Provide the [x, y] coordinate of the cell's center where the given text is located.  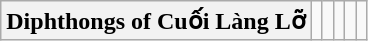
Diphthongs of Cuối Làng Lỡ [156, 21]
